Return (X, Y) of the center of cell containing provided text 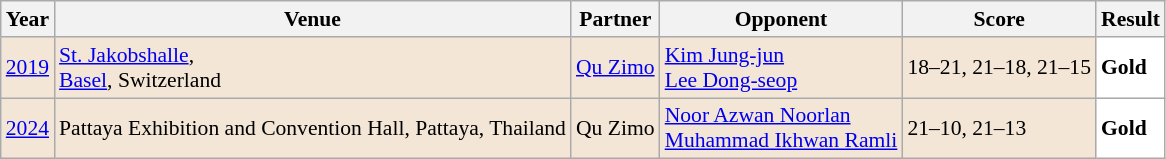
St. Jakobshalle,Basel, Switzerland (312, 68)
Noor Azwan Noorlan Muhammad Ikhwan Ramli (782, 128)
Partner (616, 19)
18–21, 21–18, 21–15 (999, 68)
2019 (28, 68)
Opponent (782, 19)
21–10, 21–13 (999, 128)
Score (999, 19)
2024 (28, 128)
Kim Jung-jun Lee Dong-seop (782, 68)
Result (1130, 19)
Venue (312, 19)
Year (28, 19)
Pattaya Exhibition and Convention Hall, Pattaya, Thailand (312, 128)
